Return (X, Y) of the center of cell containing provided text 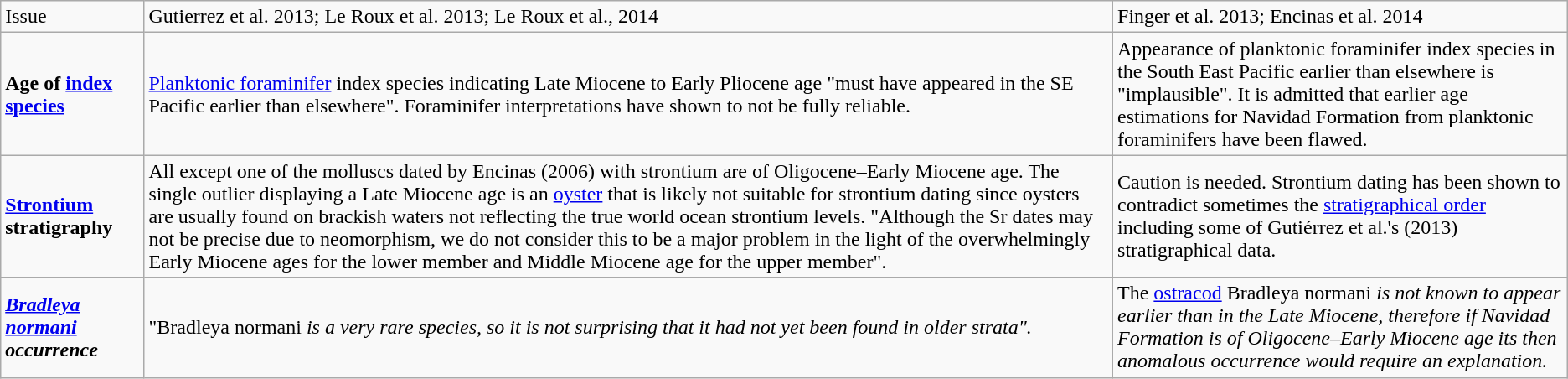
Age of index species (72, 94)
"Bradleya normani is a very rare species, so it is not surprising that it had not yet been found in older strata". (628, 327)
Finger et al. 2013; Encinas et al. 2014 (1340, 17)
Issue (72, 17)
Bradleya normani occurrence (72, 327)
Strontium stratigraphy (72, 216)
Gutierrez et al. 2013; Le Roux et al. 2013; Le Roux et al., 2014 (628, 17)
